Scan for the cell matching the given text and deliver its [X, Y] coordinate at center. 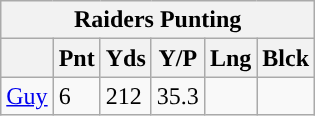
Y/P [178, 58]
Yds [126, 58]
212 [126, 96]
Guy [27, 96]
Lng [230, 58]
Raiders Punting [158, 20]
Blck [286, 58]
35.3 [178, 96]
Pnt [76, 58]
6 [76, 96]
